Extract the [x, y] coordinate from the center of the cell holding the provided text.  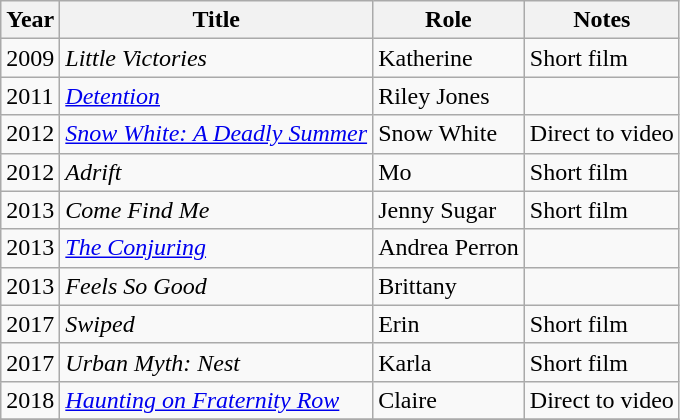
Erin [449, 324]
Mo [449, 172]
Detention [216, 96]
Feels So Good [216, 286]
Title [216, 20]
Snow White [449, 134]
Come Find Me [216, 210]
Role [449, 20]
Karla [449, 362]
2009 [30, 58]
Snow White: A Deadly Summer [216, 134]
Riley Jones [449, 96]
2011 [30, 96]
Urban Myth: Nest [216, 362]
Andrea Perron [449, 248]
The Conjuring [216, 248]
Haunting on Fraternity Row [216, 400]
Brittany [449, 286]
Little Victories [216, 58]
Swiped [216, 324]
Claire [449, 400]
Jenny Sugar [449, 210]
Katherine [449, 58]
Notes [602, 20]
Adrift [216, 172]
2018 [30, 400]
Year [30, 20]
